Identify which cell holds the provided text, then report its [x, y] central coordinate. 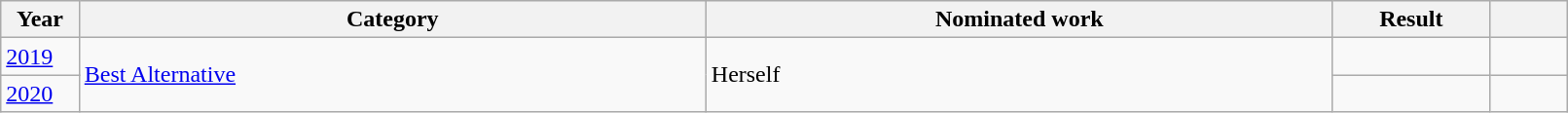
Best Alternative [392, 75]
Nominated work [1019, 19]
2020 [40, 94]
Herself [1019, 75]
Result [1411, 19]
Year [40, 19]
2019 [40, 56]
Category [392, 19]
